Find where the given text appears and provide that cell's center as [x, y] coordinate. 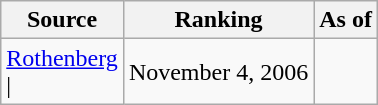
As of [346, 20]
Rothenberg| [62, 72]
Ranking [218, 20]
Source [62, 20]
November 4, 2006 [218, 72]
